Scan for the cell matching the given text and deliver its (X, Y) coordinate at center. 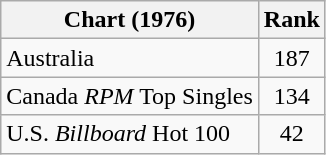
187 (292, 58)
Chart (1976) (130, 20)
U.S. Billboard Hot 100 (130, 134)
Australia (130, 58)
Rank (292, 20)
134 (292, 96)
42 (292, 134)
Canada RPM Top Singles (130, 96)
